Determine the (X, Y) coordinate at the center of the cell enclosing the given text.  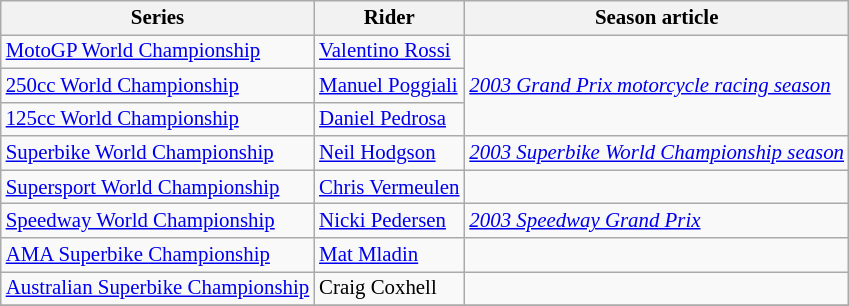
Neil Hodgson (389, 153)
2003 Speedway Grand Prix (656, 221)
2003 Grand Prix motorcycle racing season (656, 85)
Supersport World Championship (158, 187)
Manuel Poggiali (389, 85)
Mat Mladin (389, 255)
AMA Superbike Championship (158, 255)
250cc World Championship (158, 85)
Superbike World Championship (158, 153)
Craig Coxhell (389, 288)
Series (158, 18)
Valentino Rossi (389, 51)
Nicki Pedersen (389, 221)
Daniel Pedrosa (389, 119)
2003 Superbike World Championship season (656, 153)
Chris Vermeulen (389, 187)
MotoGP World Championship (158, 51)
Speedway World Championship (158, 221)
Australian Superbike Championship (158, 288)
125cc World Championship (158, 119)
Season article (656, 18)
Rider (389, 18)
